Capture the cell that displays the provided text and extract its (X, Y) central coordinate. 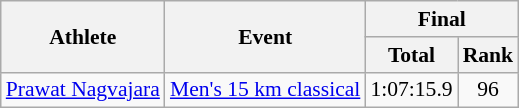
Total (411, 55)
Prawat Nagvajara (83, 90)
Men's 15 km classical (265, 90)
96 (488, 90)
Rank (488, 55)
Athlete (83, 36)
Final (442, 19)
Event (265, 36)
1:07:15.9 (411, 90)
